Determine the [X, Y] coordinate at the center of the cell enclosing the given text.  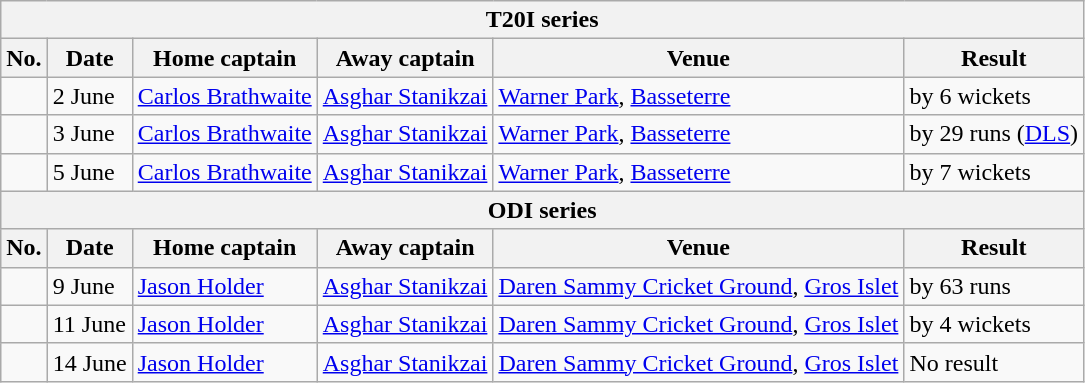
14 June [90, 362]
by 63 runs [994, 286]
3 June [90, 134]
T20I series [542, 20]
9 June [90, 286]
by 7 wickets [994, 172]
No result [994, 362]
by 29 runs (DLS) [994, 134]
5 June [90, 172]
2 June [90, 96]
by 4 wickets [994, 324]
11 June [90, 324]
ODI series [542, 210]
by 6 wickets [994, 96]
